Determine the (x, y) coordinate at the center of the cell enclosing the given text.  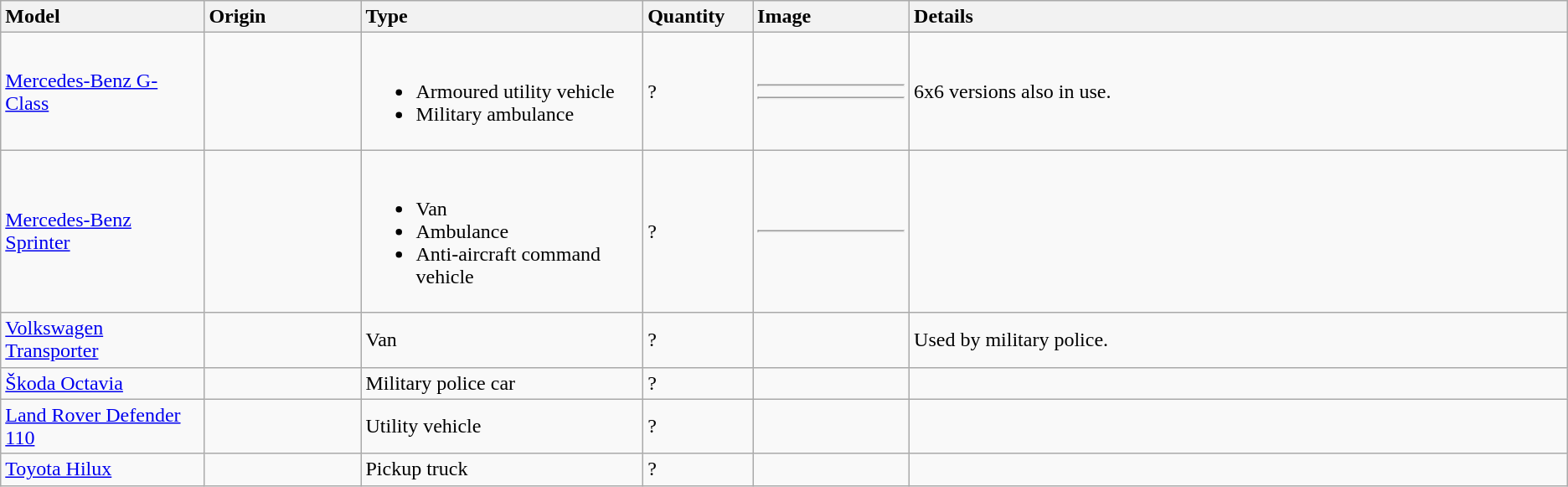
Image (831, 17)
Quantity (699, 17)
Land Rover Defender 110 (102, 426)
Details (1239, 17)
Armoured utility vehicleMilitary ambulance (503, 91)
Used by military police. (1239, 340)
Volkswagen Transporter (102, 340)
Origin (283, 17)
Toyota Hilux (102, 469)
Utility vehicle (503, 426)
Mercedes-Benz G-Class (102, 91)
VanAmbulanceAnti-aircraft command vehicle (503, 231)
Van (503, 340)
Škoda Octavia (102, 383)
Military police car (503, 383)
Pickup truck (503, 469)
Mercedes-Benz Sprinter (102, 231)
6x6 versions also in use. (1239, 91)
Model (102, 17)
Type (503, 17)
